Search for the cell housing the specified text and yield its [x, y] center coordinate. 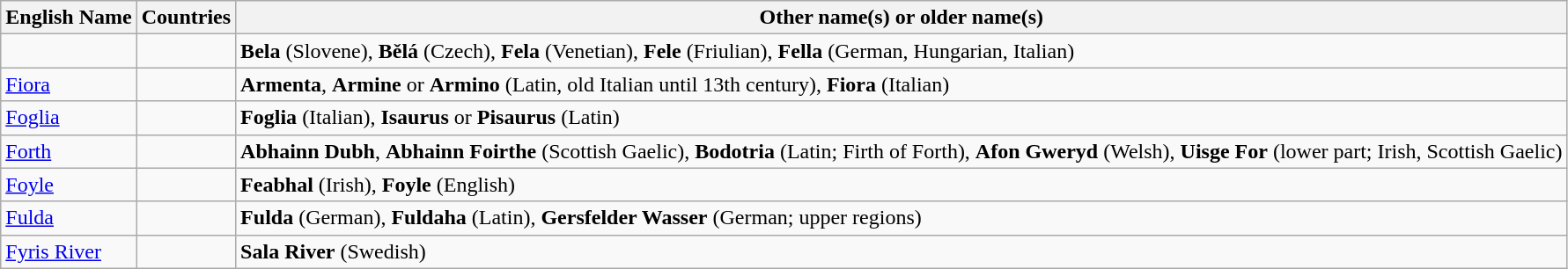
Foglia [69, 118]
Fyris River [69, 251]
Fulda [69, 218]
Foglia (Italian), Isaurus or Pisaurus (Latin) [902, 118]
English Name [69, 18]
Bela (Slovene), Bělá (Czech), Fela (Venetian), Fele (Friulian), Fella (German, Hungarian, Italian) [902, 51]
Armenta, Armine or Armino (Latin, old Italian until 13th century), Fiora (Italian) [902, 84]
Other name(s) or older name(s) [902, 18]
Forth [69, 151]
Fulda (German), Fuldaha (Latin), Gersfelder Wasser (German; upper regions) [902, 218]
Countries [186, 18]
Foyle [69, 185]
Fiora [69, 84]
Feabhal (Irish), Foyle (English) [902, 185]
Sala River (Swedish) [902, 251]
